Locate the cell with the specified text and output its (X, Y) center coordinate. 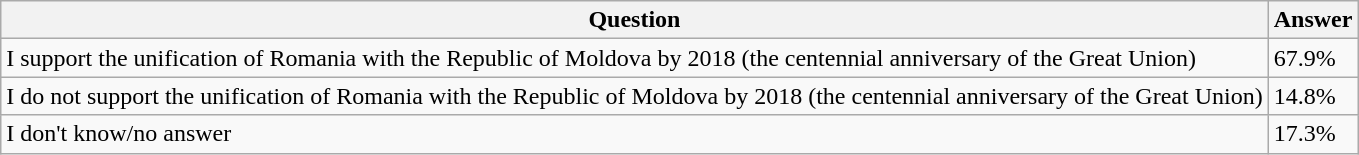
I support the unification of Romania with the Republic of Moldova by 2018 (the centennial anniversary of the Great Union) (634, 58)
14.8% (1313, 96)
Question (634, 20)
I don't know/no answer (634, 134)
17.3% (1313, 134)
I do not support the unification of Romania with the Republic of Moldova by 2018 (the centennial anniversary of the Great Union) (634, 96)
67.9% (1313, 58)
Answer (1313, 20)
